Capture the cell that displays the provided text and extract its [x, y] central coordinate. 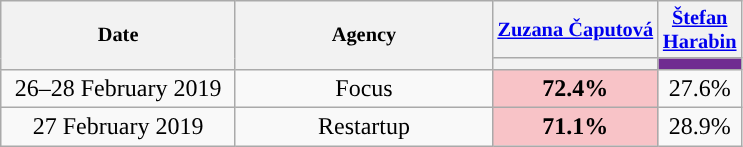
Zuzana Čaputová [576, 30]
Focus [364, 88]
Restartup [364, 127]
72.4% [576, 88]
Date [118, 36]
27.6% [700, 88]
27 February 2019 [118, 127]
26–28 February 2019 [118, 88]
28.9% [700, 127]
Štefan Harabin [700, 30]
Agency [364, 36]
71.1% [576, 127]
